Capture the cell that displays the provided text and extract its (X, Y) central coordinate. 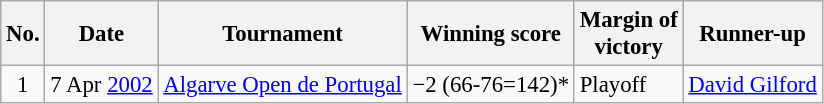
Margin ofvictory (628, 34)
Algarve Open de Portugal (282, 85)
Runner-up (752, 34)
−2 (66-76=142)* (490, 85)
No. (23, 34)
Date (102, 34)
David Gilford (752, 85)
Playoff (628, 85)
Tournament (282, 34)
1 (23, 85)
Winning score (490, 34)
7 Apr 2002 (102, 85)
